Output the (X, Y) coordinate of the center of the cell containing the given text.  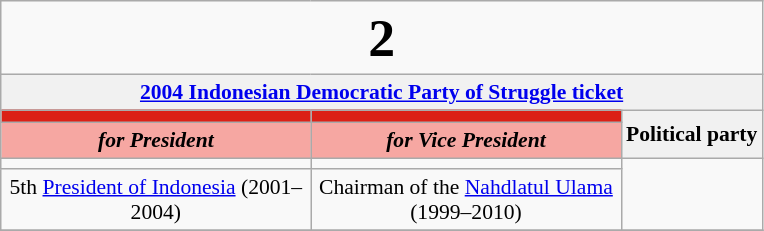
5th President of Indonesia (2001–2004) (156, 200)
2 (382, 38)
Chairman of the Nahdlatul Ulama (1999–2010) (466, 200)
for Vice President (466, 141)
for President (156, 141)
Political party (692, 134)
2004 Indonesian Democratic Party of Struggle ticket (382, 92)
